Output the (x, y) coordinate of the center of the cell containing the given text.  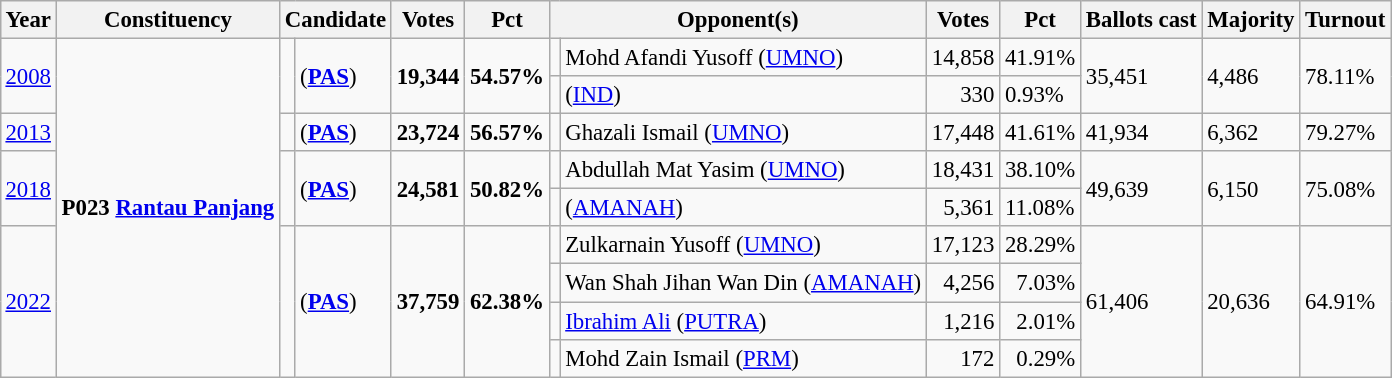
78.11% (1346, 76)
5,361 (962, 208)
0.29% (1040, 358)
330 (962, 95)
Zulkarnain Yusoff (UMNO) (744, 245)
1,216 (962, 321)
4,256 (962, 283)
6,150 (1251, 188)
54.57% (508, 76)
(IND) (744, 95)
Mohd Zain Ismail (PRM) (744, 358)
14,858 (962, 57)
17,123 (962, 245)
23,724 (428, 133)
50.82% (508, 188)
2022 (28, 301)
Wan Shah Jihan Wan Din (AMANAH) (744, 283)
7.03% (1040, 283)
79.27% (1346, 133)
6,362 (1251, 133)
Mohd Afandi Yusoff (UMNO) (744, 57)
Ibrahim Ali (PUTRA) (744, 321)
Ghazali Ismail (UMNO) (744, 133)
2008 (28, 76)
49,639 (1142, 188)
28.29% (1040, 245)
P023 Rantau Panjang (168, 207)
172 (962, 358)
Ballots cast (1142, 20)
0.93% (1040, 95)
17,448 (962, 133)
4,486 (1251, 76)
41.91% (1040, 57)
64.91% (1346, 301)
Constituency (168, 20)
61,406 (1142, 301)
38.10% (1040, 170)
Candidate (336, 20)
20,636 (1251, 301)
24,581 (428, 188)
18,431 (962, 170)
41.61% (1040, 133)
37,759 (428, 301)
19,344 (428, 76)
2018 (28, 188)
41,934 (1142, 133)
2.01% (1040, 321)
Year (28, 20)
56.57% (508, 133)
62.38% (508, 301)
35,451 (1142, 76)
75.08% (1346, 188)
Majority (1251, 20)
11.08% (1040, 208)
(AMANAH) (744, 208)
Turnout (1346, 20)
Opponent(s) (738, 20)
Abdullah Mat Yasim (UMNO) (744, 170)
2013 (28, 133)
